Extract the (x, y) coordinate from the center of the cell holding the provided text.  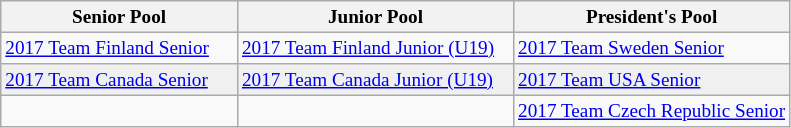
2017 Team Finland Senior (120, 48)
Junior Pool (375, 17)
2017 Team Canada Junior (U19) (375, 80)
2017 Team Sweden Senior (652, 48)
Senior Pool (120, 17)
President's Pool (652, 17)
2017 Team Finland Junior (U19) (375, 48)
2017 Team Czech Republic Senior (652, 111)
2017 Team USA Senior (652, 80)
2017 Team Canada Senior (120, 80)
